Capture the cell that displays the provided text and extract its (x, y) central coordinate. 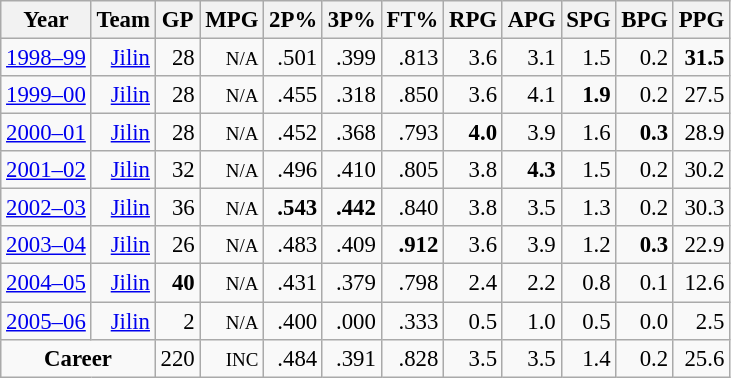
.798 (412, 283)
.333 (412, 321)
1.6 (588, 133)
Year (46, 20)
2.4 (474, 283)
.442 (352, 208)
12.6 (701, 283)
FT% (412, 20)
1999–00 (46, 95)
.828 (412, 358)
.452 (294, 133)
.496 (294, 170)
1.3 (588, 208)
2002–03 (46, 208)
.368 (352, 133)
2.2 (532, 283)
1.9 (588, 95)
BPG (644, 20)
2005–06 (46, 321)
22.9 (701, 245)
.793 (412, 133)
2001–02 (46, 170)
1998–99 (46, 58)
.318 (352, 95)
.410 (352, 170)
.400 (294, 321)
220 (178, 358)
.399 (352, 58)
Career (78, 358)
2000–01 (46, 133)
.409 (352, 245)
28.9 (701, 133)
INC (232, 358)
1.4 (588, 358)
27.5 (701, 95)
RPG (474, 20)
SPG (588, 20)
.840 (412, 208)
0.1 (644, 283)
30.3 (701, 208)
4.0 (474, 133)
GP (178, 20)
2004–05 (46, 283)
.912 (412, 245)
2P% (294, 20)
.000 (352, 321)
1.0 (532, 321)
.431 (294, 283)
3P% (352, 20)
.543 (294, 208)
4.1 (532, 95)
3.1 (532, 58)
2003–04 (46, 245)
.391 (352, 358)
MPG (232, 20)
36 (178, 208)
APG (532, 20)
2.5 (701, 321)
.483 (294, 245)
2 (178, 321)
40 (178, 283)
0.8 (588, 283)
30.2 (701, 170)
.850 (412, 95)
25.6 (701, 358)
.813 (412, 58)
.501 (294, 58)
26 (178, 245)
.379 (352, 283)
.484 (294, 358)
31.5 (701, 58)
.455 (294, 95)
.805 (412, 170)
4.3 (532, 170)
32 (178, 170)
PPG (701, 20)
1.2 (588, 245)
Team (123, 20)
0.0 (644, 321)
